Pinpoint the cell where the given text exists, returning its (X, Y) midpoint coordinate. 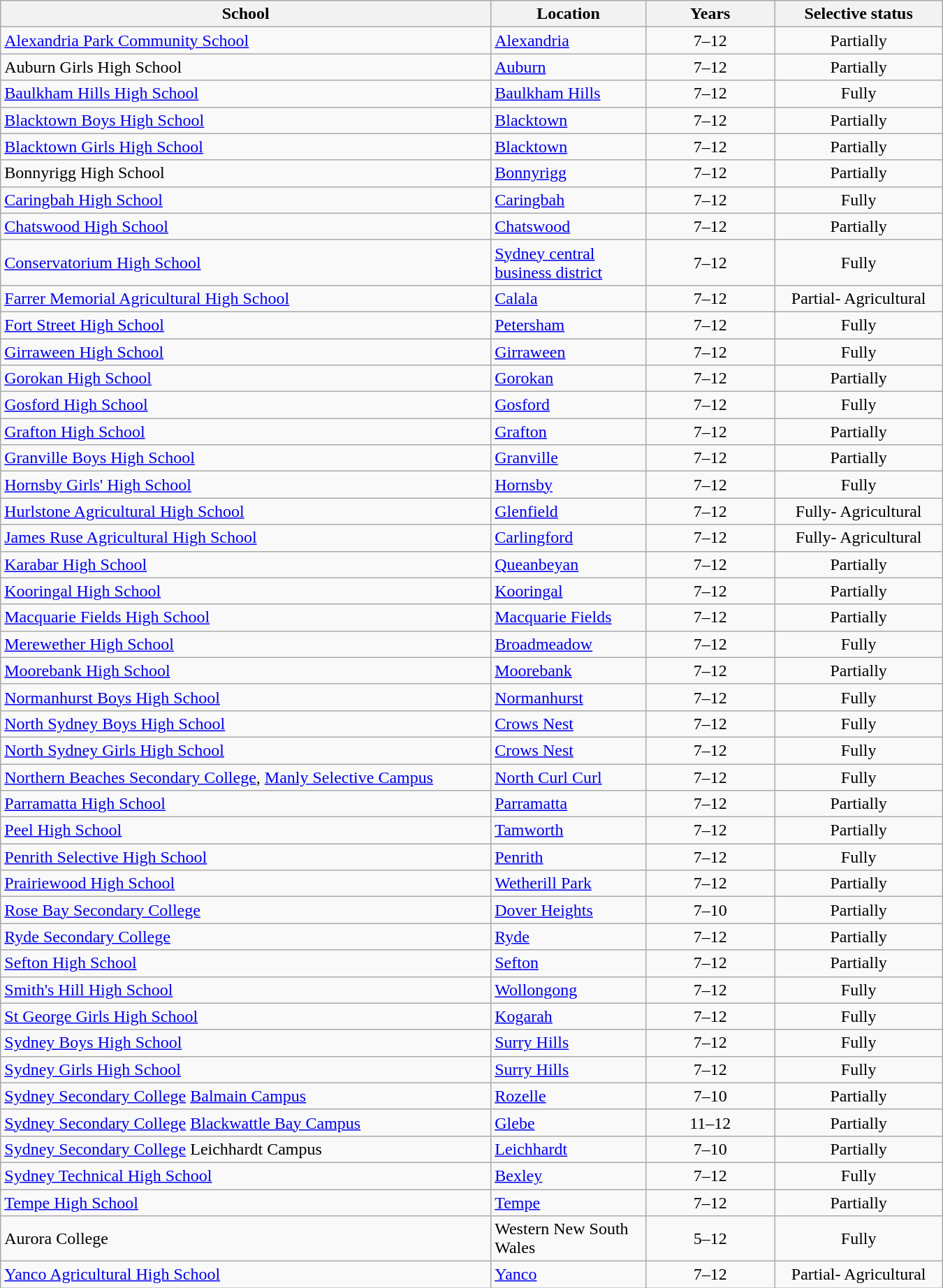
Kooringal (569, 591)
Penrith (569, 857)
Gosford High School (246, 405)
Glebe (569, 1122)
Sydney central business district (569, 263)
Peel High School (246, 830)
Years (710, 14)
Calala (569, 298)
Blacktown Girls High School (246, 147)
Baulkham Hills High School (246, 94)
Leichhardt (569, 1149)
Macquarie Fields (569, 617)
Smith's Hill High School (246, 990)
Caringbah High School (246, 200)
Girraween (569, 351)
Auburn (569, 67)
Girraween High School (246, 351)
St George Girls High School (246, 1016)
Yanco Agricultural High School (246, 1275)
Hornsby Girls' High School (246, 485)
Tempe High School (246, 1202)
5–12 (710, 1239)
11–12 (710, 1122)
Ryde Secondary College (246, 937)
Broadmeadow (569, 644)
Chatswood High School (246, 226)
Moorebank High School (246, 671)
Selective status (858, 14)
Fort Street High School (246, 325)
Rozelle (569, 1096)
Bonnyrigg High School (246, 173)
Dover Heights (569, 910)
Merewether High School (246, 644)
Sefton High School (246, 963)
Gosford (569, 405)
Normanhurst (569, 697)
Location (569, 14)
Western New South Wales (569, 1239)
Sefton (569, 963)
Macquarie Fields High School (246, 617)
Caringbah (569, 200)
Rose Bay Secondary College (246, 910)
James Ruse Agricultural High School (246, 538)
North Curl Curl (569, 777)
Hornsby (569, 485)
Chatswood (569, 226)
Gorokan (569, 379)
Sydney Secondary College Blackwattle Bay Campus (246, 1122)
Gorokan High School (246, 379)
Queanbeyan (569, 564)
Parramatta (569, 804)
Tamworth (569, 830)
Alexandria Park Community School (246, 41)
Conservatorium High School (246, 263)
Granville (569, 458)
Moorebank (569, 671)
North Sydney Girls High School (246, 750)
Tempe (569, 1202)
Ryde (569, 937)
Grafton (569, 432)
Penrith Selective High School (246, 857)
School (246, 14)
Bexley (569, 1176)
North Sydney Boys High School (246, 724)
Hurlstone Agricultural High School (246, 511)
Prairiewood High School (246, 884)
Wetherill Park (569, 884)
Bonnyrigg (569, 173)
Granville Boys High School (246, 458)
Sydney Girls High School (246, 1069)
Sydney Secondary College Balmain Campus (246, 1096)
Petersham (569, 325)
Sydney Secondary College Leichhardt Campus (246, 1149)
Blacktown Boys High School (246, 120)
Karabar High School (246, 564)
Glenfield (569, 511)
Baulkham Hills (569, 94)
Sydney Boys High School (246, 1043)
Northern Beaches Secondary College, Manly Selective Campus (246, 777)
Yanco (569, 1275)
Kooringal High School (246, 591)
Farrer Memorial Agricultural High School (246, 298)
Aurora College (246, 1239)
Auburn Girls High School (246, 67)
Wollongong (569, 990)
Normanhurst Boys High School (246, 697)
Parramatta High School (246, 804)
Kogarah (569, 1016)
Carlingford (569, 538)
Alexandria (569, 41)
Grafton High School (246, 432)
Sydney Technical High School (246, 1176)
